Return [X, Y] of the center of cell containing provided text 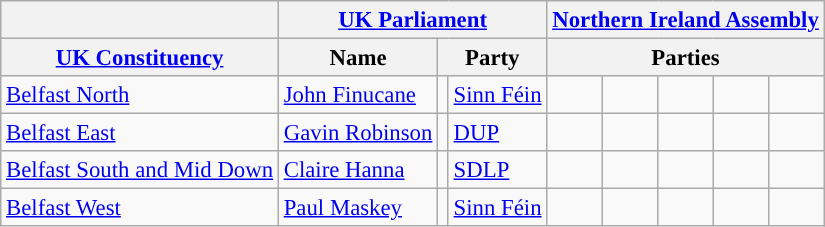
SDLP [498, 170]
Belfast North [140, 95]
Gavin Robinson [358, 133]
Parties [686, 58]
Belfast West [140, 208]
Paul Maskey [358, 208]
Belfast East [140, 133]
Party [492, 58]
UK Parliament [412, 20]
Northern Ireland Assembly [686, 20]
Claire Hanna [358, 170]
John Finucane [358, 95]
Belfast South and Mid Down [140, 170]
Name [358, 58]
DUP [498, 133]
UK Constituency [140, 58]
